Capture the cell that displays the provided text and extract its (x, y) central coordinate. 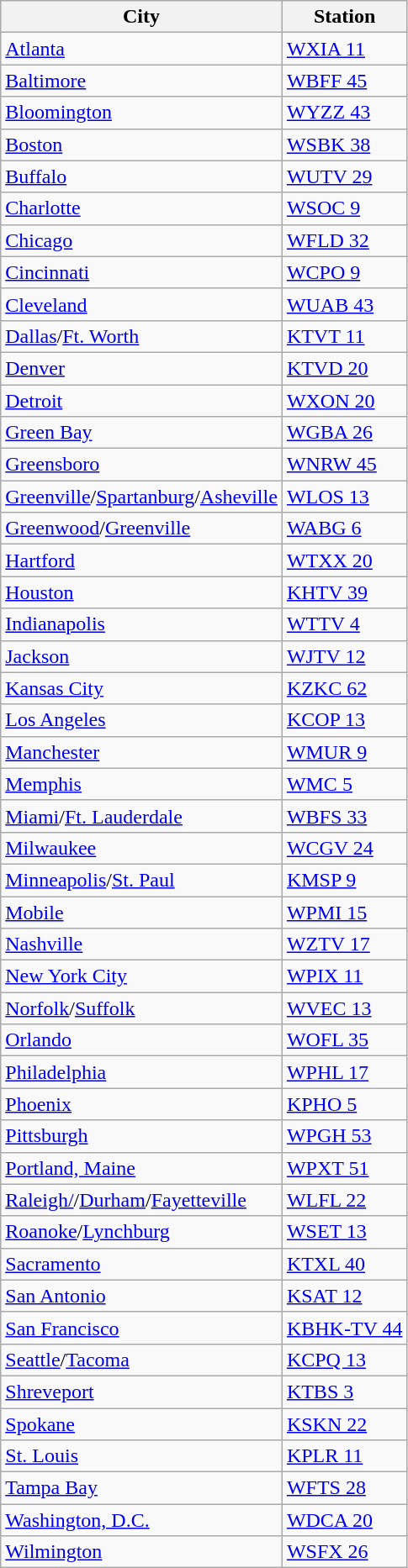
WZTV 17 (345, 944)
WPXT 51 (345, 1168)
WPMI 15 (345, 912)
WYZZ 43 (345, 113)
WSOC 9 (345, 208)
Orlando (141, 1040)
Houston (141, 592)
KTVT 11 (345, 336)
KMSP 9 (345, 880)
KSAT 12 (345, 1296)
Greensboro (141, 465)
WCGV 24 (345, 848)
Buffalo (141, 176)
Wilmington (141, 1552)
Pittsburgh (141, 1136)
Norfolk/Suffolk (141, 1008)
Minneapolis/St. Paul (141, 880)
Cincinnati (141, 272)
Tampa Bay (141, 1488)
KBHK-TV 44 (345, 1328)
Shreveport (141, 1392)
Miami/Ft. Lauderdale (141, 816)
Phoenix (141, 1104)
San Antonio (141, 1296)
WABG 6 (345, 529)
Los Angeles (141, 720)
Detroit (141, 401)
WXIA 11 (345, 49)
Spokane (141, 1424)
Sacramento (141, 1264)
WXON 20 (345, 401)
WPGH 53 (345, 1136)
San Francisco (141, 1328)
Jackson (141, 656)
KTBS 3 (345, 1392)
Denver (141, 368)
Kansas City (141, 688)
KPHO 5 (345, 1104)
Greenwood/Greenville (141, 529)
Roanoke/Lynchburg (141, 1232)
WSBK 38 (345, 145)
WLOS 13 (345, 497)
WSET 13 (345, 1232)
Nashville (141, 944)
Memphis (141, 784)
Dallas/Ft. Worth (141, 336)
Seattle/Tacoma (141, 1360)
WFTS 28 (345, 1488)
WOFL 35 (345, 1040)
Green Bay (141, 433)
WDCA 20 (345, 1520)
KCOP 13 (345, 720)
KHTV 39 (345, 592)
WLFL 22 (345, 1200)
WGBA 26 (345, 433)
WCPO 9 (345, 272)
St. Louis (141, 1456)
Washington, D.C. (141, 1520)
WFLD 32 (345, 240)
WBFF 45 (345, 81)
WUAB 43 (345, 304)
WPHL 17 (345, 1072)
WPIX 11 (345, 976)
Hartford (141, 560)
Baltimore (141, 81)
WUTV 29 (345, 176)
WTXX 20 (345, 560)
Charlotte (141, 208)
Bloomington (141, 113)
Mobile (141, 912)
WJTV 12 (345, 656)
WMUR 9 (345, 752)
KCPQ 13 (345, 1360)
WNRW 45 (345, 465)
WVEC 13 (345, 1008)
Raleigh//Durham/Fayetteville (141, 1200)
KTVD 20 (345, 368)
Boston (141, 145)
City (141, 17)
KSKN 22 (345, 1424)
WMC 5 (345, 784)
KTXL 40 (345, 1264)
WTTV 4 (345, 624)
WBFS 33 (345, 816)
Chicago (141, 240)
New York City (141, 976)
Portland, Maine (141, 1168)
KPLR 11 (345, 1456)
Philadelphia (141, 1072)
Indianapolis (141, 624)
WSFX 26 (345, 1552)
KZKC 62 (345, 688)
Greenville/Spartanburg/Asheville (141, 497)
Atlanta (141, 49)
Manchester (141, 752)
Cleveland (141, 304)
Milwaukee (141, 848)
Station (345, 17)
